From the cell containing the given text, extract its center point as (X, Y) coordinate. 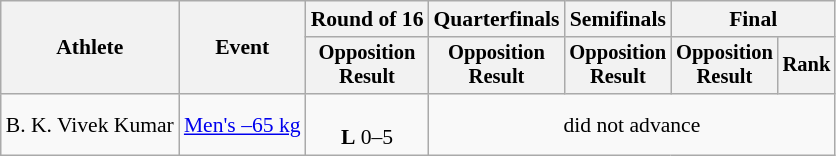
B. K. Vivek Kumar (90, 124)
did not advance (632, 124)
Round of 16 (368, 19)
Final (753, 19)
Semifinals (618, 19)
Athlete (90, 48)
Men's –65 kg (242, 124)
Event (242, 48)
L 0–5 (368, 124)
Rank (807, 66)
Quarterfinals (496, 19)
